Extract the [x, y] coordinate from the center of the cell holding the provided text.  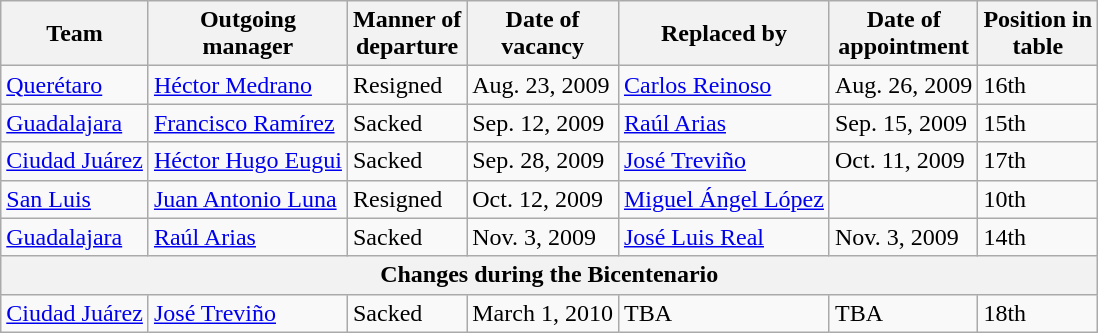
17th [1038, 161]
Miguel Ángel López [724, 199]
Sep. 28, 2009 [543, 161]
Replaced by [724, 34]
Aug. 26, 2009 [903, 85]
Date ofappointment [903, 34]
José Luis Real [724, 237]
Sep. 12, 2009 [543, 123]
Francisco Ramírez [248, 123]
10th [1038, 199]
16th [1038, 85]
Team [75, 34]
San Luis [75, 199]
March 1, 2010 [543, 313]
Position in table [1038, 34]
Héctor Medrano [248, 85]
Date ofvacancy [543, 34]
Changes during the Bicentenario [550, 275]
Carlos Reinoso [724, 85]
Héctor Hugo Eugui [248, 161]
15th [1038, 123]
Querétaro [75, 85]
Juan Antonio Luna [248, 199]
18th [1038, 313]
Oct. 12, 2009 [543, 199]
Outgoingmanager [248, 34]
Sep. 15, 2009 [903, 123]
Aug. 23, 2009 [543, 85]
14th [1038, 237]
Oct. 11, 2009 [903, 161]
Manner ofdeparture [406, 34]
